Return (x, y) of the center of cell containing provided text 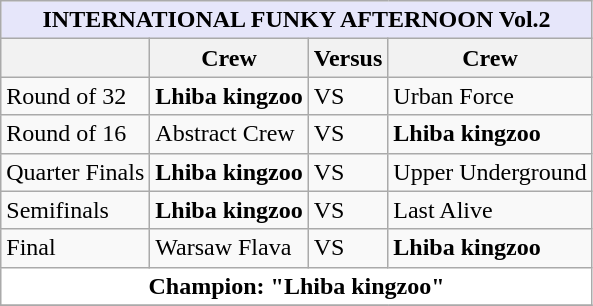
Final (76, 248)
Urban Force (490, 96)
Warsaw Flava (229, 248)
Last Alive (490, 210)
INTERNATIONAL FUNKY AFTERNOON Vol.2 (297, 20)
Versus (348, 58)
Champion: "Lhiba kingzoo" (297, 286)
Round of 32 (76, 96)
Quarter Finals (76, 172)
Round of 16 (76, 134)
Abstract Crew (229, 134)
Upper Underground (490, 172)
Semifinals (76, 210)
